Output the (X, Y) coordinate of the center of the cell containing the given text.  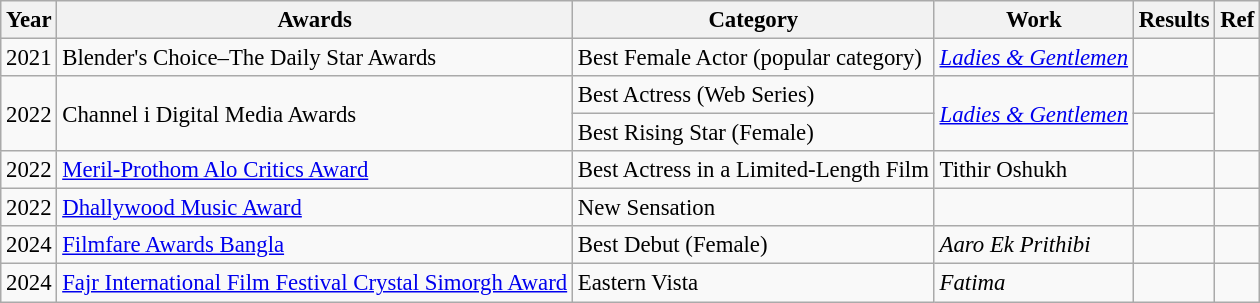
Blender's Choice–The Daily Star Awards (315, 58)
Filmfare Awards Bangla (315, 245)
New Sensation (753, 208)
Year (29, 20)
Eastern Vista (753, 283)
Best Rising Star (Female) (753, 133)
Fatima (1034, 283)
Best Female Actor (popular category) (753, 58)
Best Actress in a Limited-Length Film (753, 170)
Work (1034, 20)
2021 (29, 58)
Ref (1238, 20)
Best Debut (Female) (753, 245)
Category (753, 20)
Meril-Prothom Alo Critics Award (315, 170)
Aaro Ek Prithibi (1034, 245)
Best Actress (Web Series) (753, 95)
Awards (315, 20)
Channel i Digital Media Awards (315, 114)
Results (1174, 20)
Tithir Oshukh (1034, 170)
Fajr International Film Festival Crystal Simorgh Award (315, 283)
Dhallywood Music Award (315, 208)
